Return [x, y] of the center of cell containing provided text 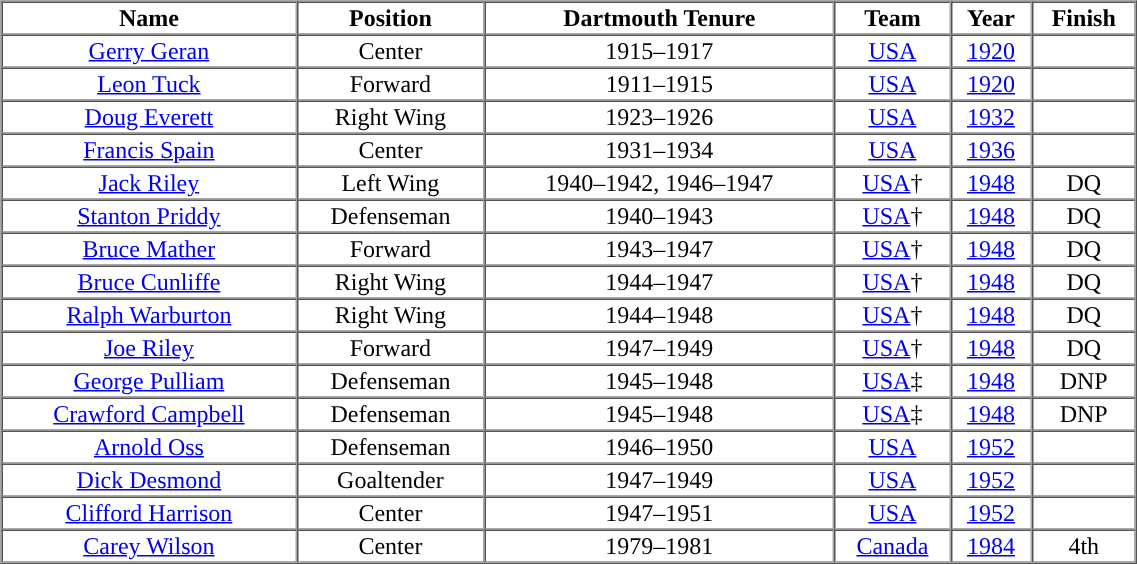
4th [1084, 546]
Left Wing [390, 182]
1911–1915 [660, 84]
Arnold Oss [150, 446]
1947–1951 [660, 512]
Gerry Geran [150, 50]
Dick Desmond [150, 480]
George Pulliam [150, 380]
1979–1981 [660, 546]
1923–1926 [660, 116]
Bruce Cunliffe [150, 282]
Position [390, 18]
Francis Spain [150, 150]
Dartmouth Tenure [660, 18]
Goaltender [390, 480]
Ralph Warburton [150, 314]
Canada [892, 546]
Clifford Harrison [150, 512]
1940–1943 [660, 216]
1931–1934 [660, 150]
1943–1947 [660, 248]
Year [992, 18]
Stanton Priddy [150, 216]
1932 [992, 116]
1944–1947 [660, 282]
Name [150, 18]
1946–1950 [660, 446]
1984 [992, 546]
Bruce Mather [150, 248]
Finish [1084, 18]
Team [892, 18]
1944–1948 [660, 314]
Jack Riley [150, 182]
1936 [992, 150]
1940–1942, 1946–1947 [660, 182]
Carey Wilson [150, 546]
Doug Everett [150, 116]
Crawford Campbell [150, 414]
Leon Tuck [150, 84]
Joe Riley [150, 348]
1915–1917 [660, 50]
